From the cell containing the given text, extract its center point as (X, Y) coordinate. 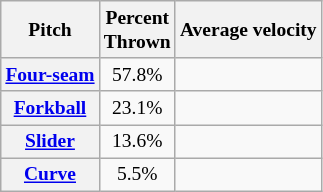
Percent Thrown (137, 30)
57.8% (137, 74)
Forkball (50, 108)
Four-seam (50, 74)
Slider (50, 142)
5.5% (137, 174)
Curve (50, 174)
Average velocity (248, 30)
Pitch (50, 30)
13.6% (137, 142)
23.1% (137, 108)
